Detect which cell encompasses the target text, then output its (x, y) center coordinate. 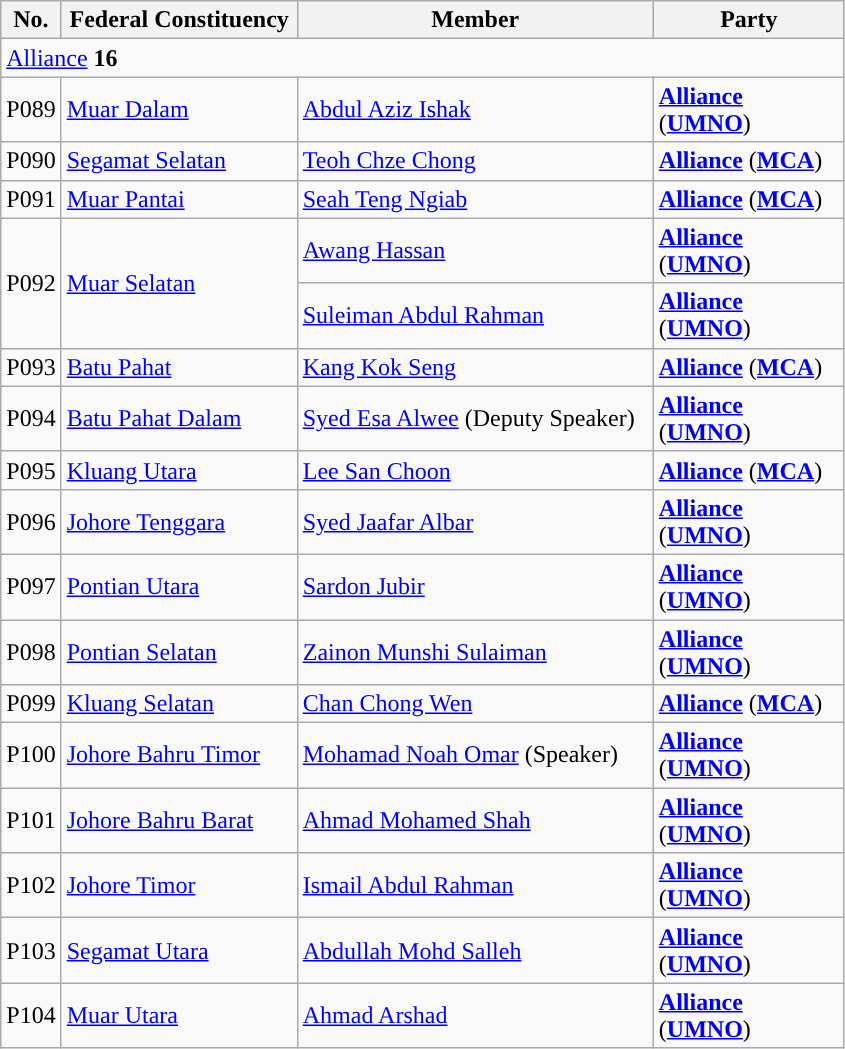
P095 (31, 470)
Kluang Utara (179, 470)
Lee San Choon (475, 470)
P092 (31, 283)
P100 (31, 756)
Johore Bahru Barat (179, 820)
P091 (31, 199)
Pontian Selatan (179, 652)
Pontian Utara (179, 586)
P103 (31, 950)
Teoh Chze Chong (475, 161)
Segamat Utara (179, 950)
Ismail Abdul Rahman (475, 886)
P099 (31, 704)
Zainon Munshi Sulaiman (475, 652)
P104 (31, 1016)
Sardon Jubir (475, 586)
P101 (31, 820)
Muar Utara (179, 1016)
Johore Bahru Timor (179, 756)
Muar Selatan (179, 283)
Johore Timor (179, 886)
P093 (31, 367)
Johore Tenggara (179, 522)
Chan Chong Wen (475, 704)
Ahmad Mohamed Shah (475, 820)
Kluang Selatan (179, 704)
P097 (31, 586)
P098 (31, 652)
Federal Constituency (179, 20)
Suleiman Abdul Rahman (475, 316)
Syed Esa Alwee (Deputy Speaker) (475, 418)
P090 (31, 161)
P102 (31, 886)
Abdullah Mohd Salleh (475, 950)
Seah Teng Ngiab (475, 199)
Member (475, 20)
Abdul Aziz Ishak (475, 110)
P096 (31, 522)
Mohamad Noah Omar (Speaker) (475, 756)
Awang Hassan (475, 250)
Ahmad Arshad (475, 1016)
Batu Pahat Dalam (179, 418)
Alliance 16 (423, 58)
Kang Kok Seng (475, 367)
Party (748, 20)
No. (31, 20)
P094 (31, 418)
Muar Dalam (179, 110)
Batu Pahat (179, 367)
Segamat Selatan (179, 161)
Muar Pantai (179, 199)
P089 (31, 110)
Syed Jaafar Albar (475, 522)
